Scan for the cell matching the given text and deliver its [X, Y] coordinate at center. 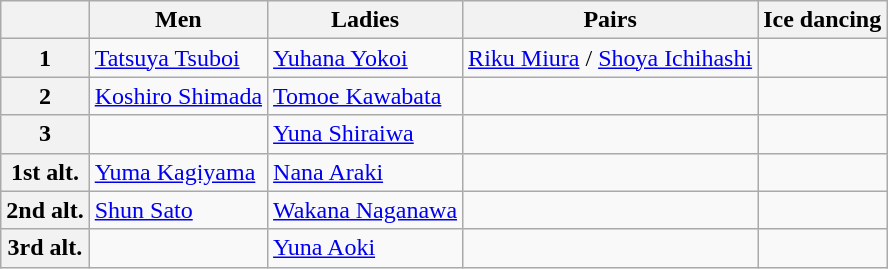
Yuna Shiraiwa [366, 134]
1st alt. [45, 172]
1 [45, 58]
3rd alt. [45, 248]
3 [45, 134]
Men [178, 20]
Ladies [366, 20]
Riku Miura / Shoya Ichihashi [610, 58]
Pairs [610, 20]
Wakana Naganawa [366, 210]
Nana Araki [366, 172]
2 [45, 96]
Yuma Kagiyama [178, 172]
Tomoe Kawabata [366, 96]
Yuhana Yokoi [366, 58]
Ice dancing [822, 20]
Koshiro Shimada [178, 96]
Yuna Aoki [366, 248]
2nd alt. [45, 210]
Tatsuya Tsuboi [178, 58]
Shun Sato [178, 210]
